Locate the cell with the specified text and output its (X, Y) center coordinate. 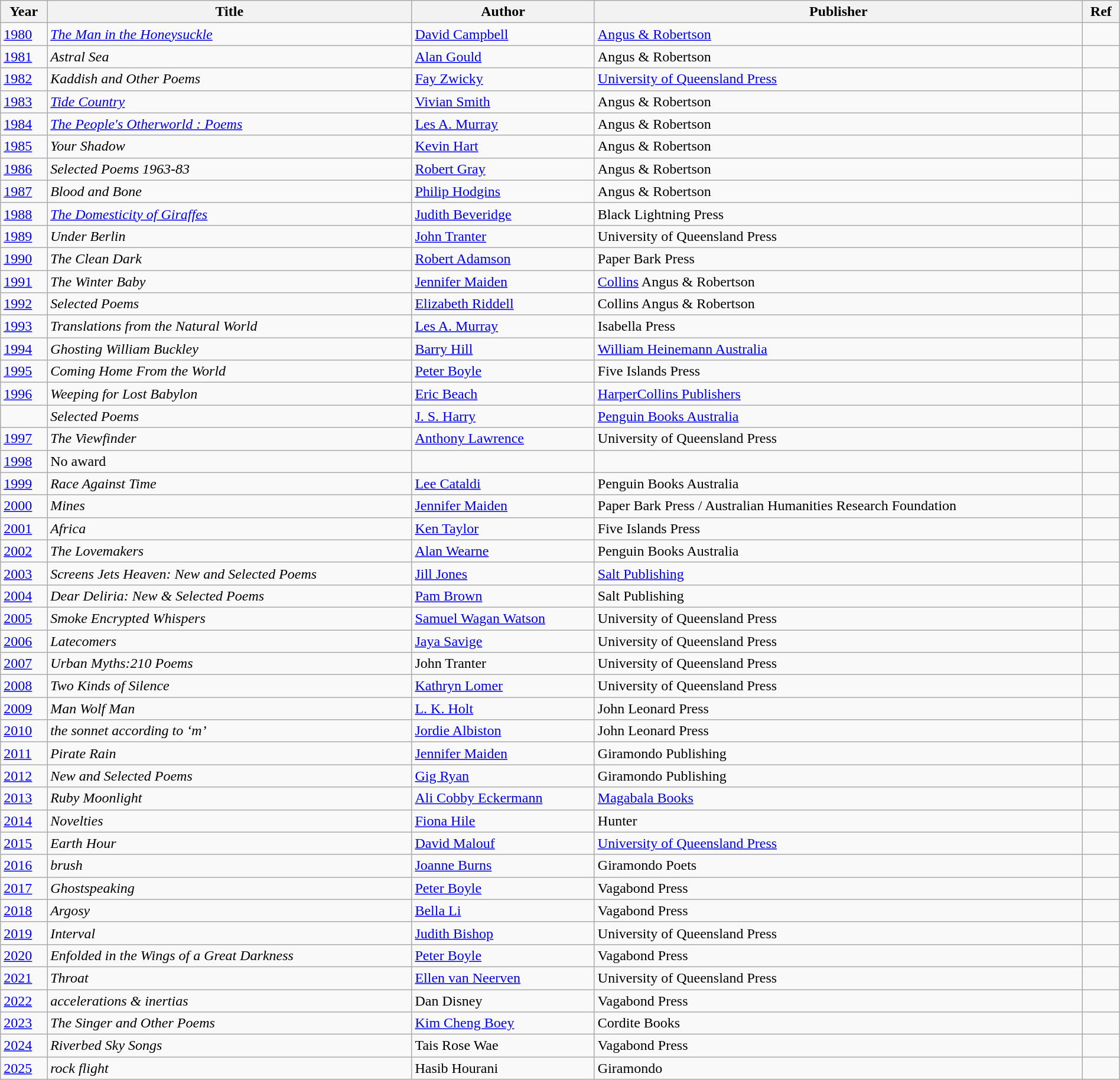
1992 (24, 304)
Title (229, 12)
Dan Disney (503, 1001)
2018 (24, 911)
Tide Country (229, 102)
The Domesticity of Giraffes (229, 214)
Pam Brown (503, 596)
Samuel Wagan Watson (503, 618)
Barry Hill (503, 349)
Robert Gray (503, 169)
Giramondo (838, 1068)
the sonnet according to ‘m’ (229, 731)
1991 (24, 282)
No award (229, 461)
2006 (24, 641)
Mines (229, 506)
Author (503, 12)
Judith Beveridge (503, 214)
1995 (24, 371)
2011 (24, 753)
Earth Hour (229, 843)
2000 (24, 506)
The Man in the Honeysuckle (229, 34)
2019 (24, 933)
Smoke Encrypted Whispers (229, 618)
Cordite Books (838, 1023)
2003 (24, 573)
1993 (24, 327)
Throat (229, 978)
2008 (24, 686)
1998 (24, 461)
brush (229, 866)
1988 (24, 214)
1999 (24, 484)
2020 (24, 955)
Coming Home From the World (229, 371)
Vivian Smith (503, 102)
2024 (24, 1046)
New and Selected Poems (229, 776)
Ali Cobby Eckermann (503, 798)
1989 (24, 236)
Elizabeth Riddell (503, 304)
2016 (24, 866)
Ref (1101, 12)
1980 (24, 34)
Kaddish and Other Poems (229, 79)
1982 (24, 79)
Bella Li (503, 911)
Fay Zwicky (503, 79)
Under Berlin (229, 236)
Publisher (838, 12)
rock flight (229, 1068)
1984 (24, 124)
Weeping for Lost Babylon (229, 394)
Ruby Moonlight (229, 798)
Kevin Hart (503, 146)
Translations from the Natural World (229, 327)
2015 (24, 843)
Argosy (229, 911)
J. S. Harry (503, 416)
L. K. Holt (503, 709)
Year (24, 12)
1996 (24, 394)
David Campbell (503, 34)
Astral Sea (229, 57)
Joanne Burns (503, 866)
1981 (24, 57)
2022 (24, 1001)
2025 (24, 1068)
Jill Jones (503, 573)
Paper Bark Press / Australian Humanities Research Foundation (838, 506)
2012 (24, 776)
Man Wolf Man (229, 709)
The Winter Baby (229, 282)
Black Lightning Press (838, 214)
Blood and Bone (229, 191)
Hasib Hourani (503, 1068)
2014 (24, 821)
Kim Cheng Boey (503, 1023)
2004 (24, 596)
2005 (24, 618)
Your Shadow (229, 146)
Magabala Books (838, 798)
2017 (24, 888)
Screens Jets Heaven: New and Selected Poems (229, 573)
Robert Adamson (503, 259)
Kathryn Lomer (503, 686)
Two Kinds of Silence (229, 686)
David Malouf (503, 843)
1987 (24, 191)
Urban Myths:210 Poems (229, 664)
Riverbed Sky Songs (229, 1046)
accelerations & inertias (229, 1001)
Anthony Lawrence (503, 439)
The People's Otherworld : Poems (229, 124)
1985 (24, 146)
The Singer and Other Poems (229, 1023)
Hunter (838, 821)
Isabella Press (838, 327)
Ghostspeaking (229, 888)
1990 (24, 259)
Paper Bark Press (838, 259)
2001 (24, 528)
2002 (24, 551)
Interval (229, 933)
1997 (24, 439)
The Viewfinder (229, 439)
Giramondo Poets (838, 866)
Fiona Hile (503, 821)
1994 (24, 349)
2009 (24, 709)
Tais Rose Wae (503, 1046)
Dear Deliria: New & Selected Poems (229, 596)
Alan Gould (503, 57)
2013 (24, 798)
Eric Beach (503, 394)
Novelties (229, 821)
Lee Cataldi (503, 484)
Alan Wearne (503, 551)
Ken Taylor (503, 528)
2021 (24, 978)
Judith Bishop (503, 933)
2023 (24, 1023)
Pirate Rain (229, 753)
1983 (24, 102)
Jordie Albiston (503, 731)
Ghosting William Buckley (229, 349)
Jaya Savige (503, 641)
William Heinemann Australia (838, 349)
HarperCollins Publishers (838, 394)
Gig Ryan (503, 776)
Selected Poems 1963-83 (229, 169)
The Lovemakers (229, 551)
Ellen van Neerven (503, 978)
Race Against Time (229, 484)
Latecomers (229, 641)
1986 (24, 169)
2010 (24, 731)
Africa (229, 528)
Enfolded in the Wings of a Great Darkness (229, 955)
The Clean Dark (229, 259)
Philip Hodgins (503, 191)
2007 (24, 664)
